Locate the cell with the specified text and output its [X, Y] center coordinate. 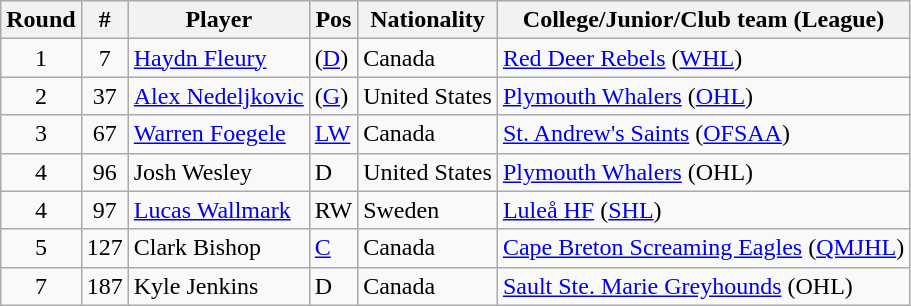
Warren Foegele [218, 134]
Player [218, 20]
# [104, 20]
(D) [333, 58]
5 [41, 248]
96 [104, 172]
C [333, 248]
Sault Ste. Marie Greyhounds (OHL) [703, 286]
67 [104, 134]
Round [41, 20]
Red Deer Rebels (WHL) [703, 58]
127 [104, 248]
Nationality [428, 20]
Clark Bishop [218, 248]
Luleå HF (SHL) [703, 210]
Haydn Fleury [218, 58]
37 [104, 96]
Kyle Jenkins [218, 286]
2 [41, 96]
3 [41, 134]
LW [333, 134]
(G) [333, 96]
Sweden [428, 210]
Pos [333, 20]
Lucas Wallmark [218, 210]
Alex Nedeljkovic [218, 96]
St. Andrew's Saints (OFSAA) [703, 134]
1 [41, 58]
RW [333, 210]
187 [104, 286]
Josh Wesley [218, 172]
97 [104, 210]
Cape Breton Screaming Eagles (QMJHL) [703, 248]
College/Junior/Club team (League) [703, 20]
